Find where the given text appears and provide that cell's center as [X, Y] coordinate. 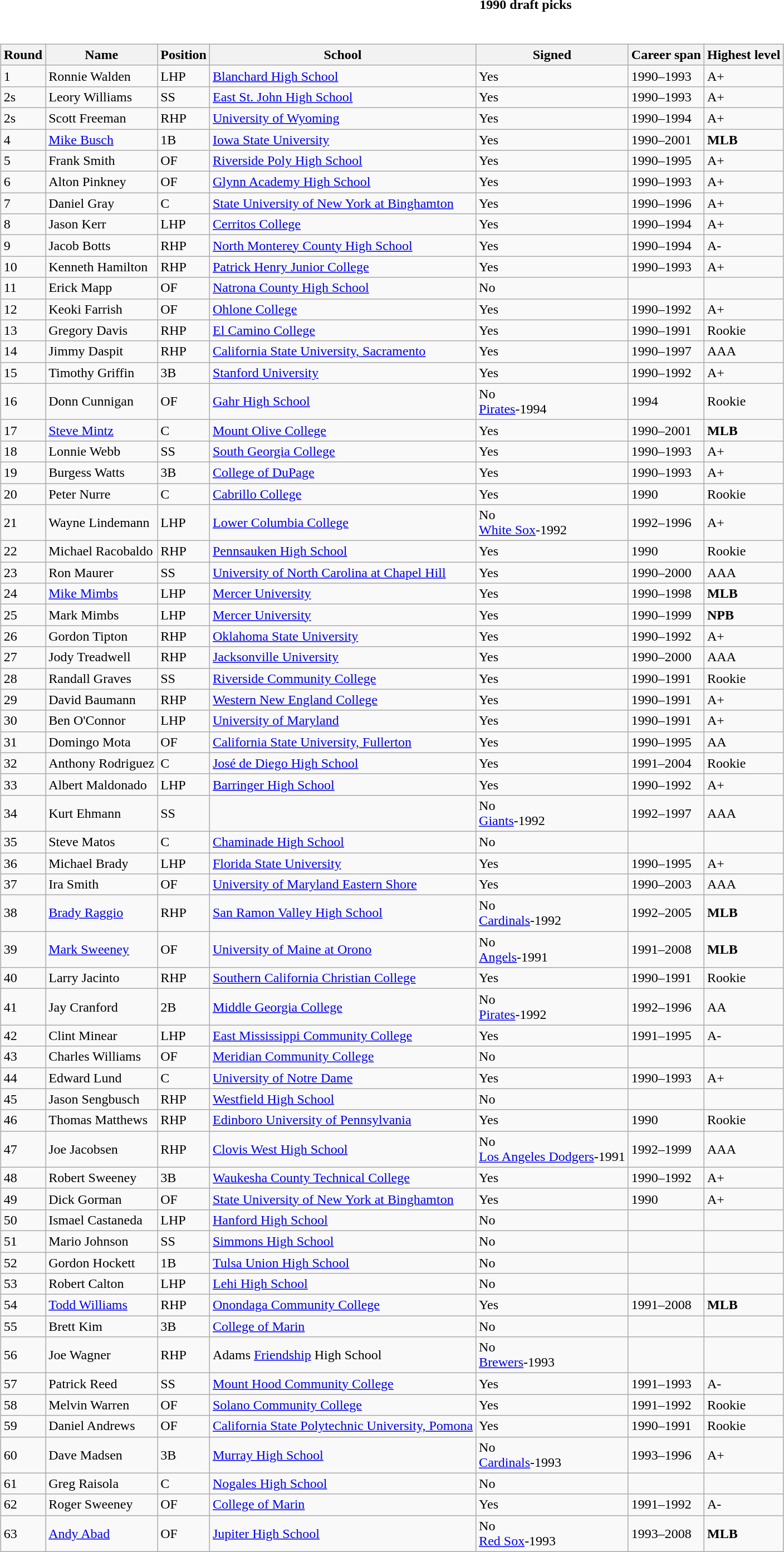
Ben O'Connor [101, 721]
Erick Mapp [101, 288]
58 [23, 1405]
9 [23, 246]
Gordon Hockett [101, 1263]
Meridian Community College [342, 1057]
Burgess Watts [101, 472]
16 [23, 401]
Nogales High School [342, 1483]
40 [23, 978]
Daniel Andrews [101, 1426]
Florida State University [342, 863]
College of DuPage [342, 472]
Mike Mimbs [101, 594]
Robert Calton [101, 1284]
University of Notre Dame [342, 1078]
1991–1995 [666, 1036]
Mount Olive College [342, 430]
Brady Raggio [101, 914]
Charles Williams [101, 1057]
California State University, Sacramento [342, 352]
44 [23, 1078]
1990–1996 [666, 203]
NoWhite Sox-1992 [552, 523]
Gahr High School [342, 401]
33 [23, 784]
51 [23, 1241]
NoPirates-1994 [552, 401]
East Mississippi Community College [342, 1036]
39 [23, 949]
Domingo Mota [101, 742]
Onondaga Community College [342, 1305]
1990–1999 [666, 615]
Cerritos College [342, 224]
Scott Freeman [101, 118]
Jason Sengbusch [101, 1099]
43 [23, 1057]
University of Maryland Eastern Shore [342, 885]
Ira Smith [101, 885]
53 [23, 1284]
Round [23, 55]
10 [23, 267]
University of Maryland [342, 721]
Chaminade High School [342, 842]
1990–2003 [666, 885]
Thomas Matthews [101, 1120]
Blanchard High School [342, 76]
Anthony Rodriguez [101, 763]
49 [23, 1199]
8 [23, 224]
1990–1997 [666, 352]
No Brewers-1993 [552, 1355]
University of Maine at Orono [342, 949]
Kurt Ehmann [101, 813]
Hanford High School [342, 1220]
48 [23, 1178]
59 [23, 1426]
32 [23, 763]
Timothy Griffin [101, 373]
4 [23, 140]
Clovis West High School [342, 1149]
41 [23, 1007]
Ron Maurer [101, 573]
1991–2004 [666, 763]
School [342, 55]
35 [23, 842]
57 [23, 1384]
Michael Racobaldo [101, 552]
San Ramon Valley High School [342, 914]
Daniel Gray [101, 203]
1994 [666, 401]
Michael Brady [101, 863]
Peter Nurre [101, 494]
Leory Williams [101, 97]
Barringer High School [342, 784]
37 [23, 885]
NoPirates-1992 [552, 1007]
Larry Jacinto [101, 978]
Jay Cranford [101, 1007]
Joe Jacobsen [101, 1149]
Clint Minear [101, 1036]
North Monterey County High School [342, 246]
55 [23, 1326]
Steve Matos [101, 842]
28 [23, 679]
South Georgia College [342, 451]
Mario Johnson [101, 1241]
Melvin Warren [101, 1405]
30 [23, 721]
Oklahoma State University [342, 636]
24 [23, 594]
Gregory Davis [101, 330]
12 [23, 309]
38 [23, 914]
California State Polytechnic University, Pomona [342, 1426]
27 [23, 657]
14 [23, 352]
31 [23, 742]
University of Wyoming [342, 118]
Jupiter High School [342, 1533]
19 [23, 472]
NPB [743, 615]
Westfield High School [342, 1099]
Lower Columbia College [342, 523]
1992–1997 [666, 813]
Andy Abad [101, 1533]
Jacob Botts [101, 246]
Ronnie Walden [101, 76]
Edward Lund [101, 1078]
47 [23, 1149]
20 [23, 494]
Brett Kim [101, 1326]
61 [23, 1483]
15 [23, 373]
Western New England College [342, 700]
22 [23, 552]
Highest level [743, 55]
Joe Wagner [101, 1355]
1992–1999 [666, 1149]
Southern California Christian College [342, 978]
Gordon Tipton [101, 636]
Jody Treadwell [101, 657]
52 [23, 1263]
Ohlone College [342, 309]
Adams Friendship High School [342, 1355]
Natrona County High School [342, 288]
50 [23, 1220]
Jacksonville University [342, 657]
Middle Georgia College [342, 1007]
Kenneth Hamilton [101, 267]
21 [23, 523]
Dave Madsen [101, 1455]
6 [23, 182]
Steve Mintz [101, 430]
Alton Pinkney [101, 182]
Donn Cunnigan [101, 401]
El Camino College [342, 330]
NoLos Angeles Dodgers-1991 [552, 1149]
1991–1993 [666, 1384]
54 [23, 1305]
36 [23, 863]
NoAngels-1991 [552, 949]
David Baumann [101, 700]
Riverside Community College [342, 679]
Jason Kerr [101, 224]
Dick Gorman [101, 1199]
7 [23, 203]
Pennsauken High School [342, 552]
Patrick Henry Junior College [342, 267]
Solano Community College [342, 1405]
1990–1998 [666, 594]
Mount Hood Community College [342, 1384]
11 [23, 288]
1993–2008 [666, 1533]
Mark Sweeney [101, 949]
29 [23, 700]
17 [23, 430]
Cabrillo College [342, 494]
Jimmy Daspit [101, 352]
Name [101, 55]
Lonnie Webb [101, 451]
18 [23, 451]
No Cardinals-1993 [552, 1455]
California State University, Fullerton [342, 742]
Glynn Academy High School [342, 182]
Mike Busch [101, 140]
East St. John High School [342, 97]
Ismael Castaneda [101, 1220]
Wayne Lindemann [101, 523]
Edinboro University of Pennsylvania [342, 1120]
Position [184, 55]
56 [23, 1355]
NoGiants-1992 [552, 813]
Tulsa Union High School [342, 1263]
Robert Sweeney [101, 1178]
Iowa State University [342, 140]
NoRed Sox-1993 [552, 1533]
60 [23, 1455]
Patrick Reed [101, 1384]
Randall Graves [101, 679]
Keoki Farrish [101, 309]
Frank Smith [101, 161]
63 [23, 1533]
Signed [552, 55]
University of North Carolina at Chapel Hill [342, 573]
Mark Mimbs [101, 615]
1992–2005 [666, 914]
NoCardinals-1992 [552, 914]
Greg Raisola [101, 1483]
Albert Maldonado [101, 784]
Roger Sweeney [101, 1505]
Lehi High School [342, 1284]
Simmons High School [342, 1241]
62 [23, 1505]
45 [23, 1099]
Career span [666, 55]
42 [23, 1036]
Waukesha County Technical College [342, 1178]
26 [23, 636]
2B [184, 1007]
Murray High School [342, 1455]
Riverside Poly High School [342, 161]
25 [23, 615]
Stanford University [342, 373]
46 [23, 1120]
34 [23, 813]
1 [23, 76]
13 [23, 330]
José de Diego High School [342, 763]
1993–1996 [666, 1455]
5 [23, 161]
Todd Williams [101, 1305]
23 [23, 573]
